Output the [X, Y] coordinate of the center of the cell containing the given text.  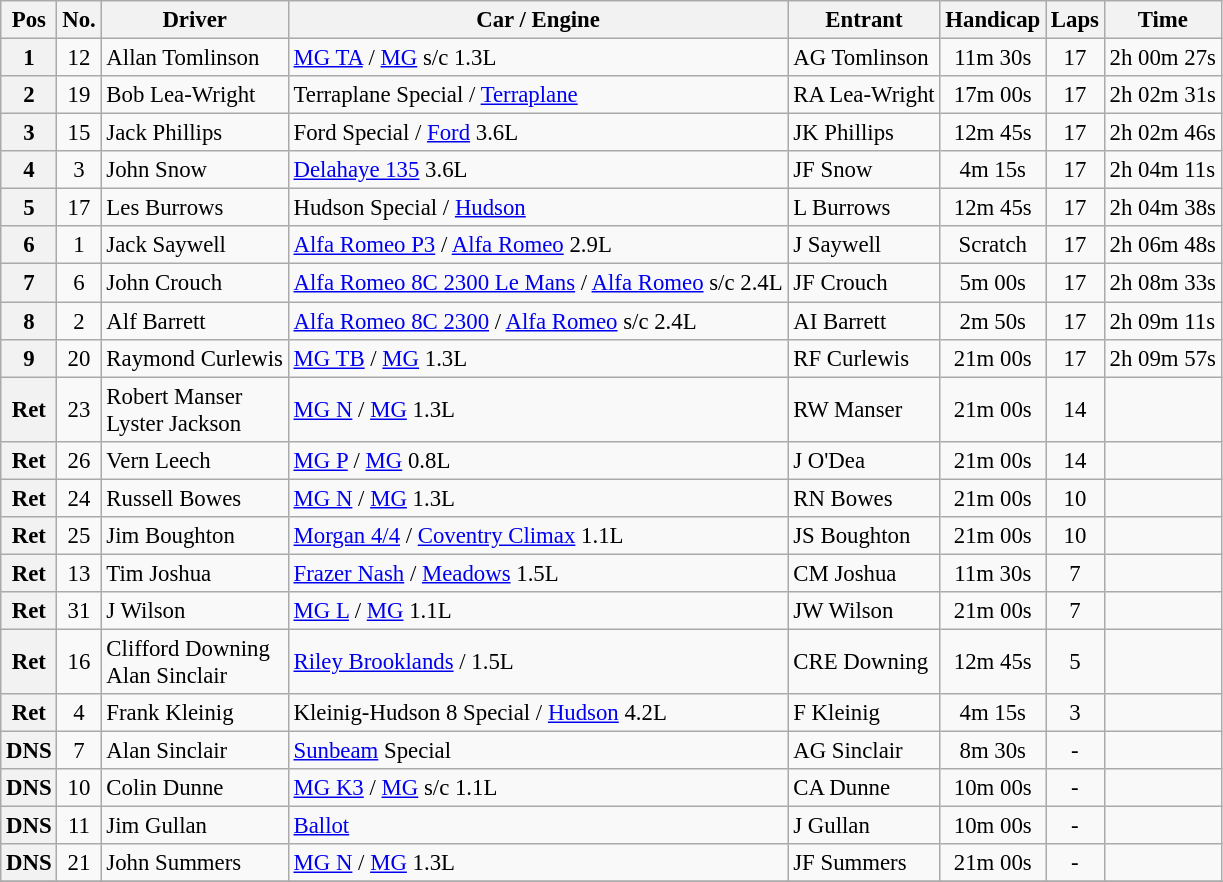
Jim Gullan [194, 826]
F Kleinig [864, 713]
J Saywell [864, 245]
12 [79, 58]
11 [79, 826]
AI Barrett [864, 321]
Entrant [864, 20]
Colin Dunne [194, 788]
Car / Engine [538, 20]
John Snow [194, 170]
J Gullan [864, 826]
2h 09m 57s [1162, 358]
2h 00m 27s [1162, 58]
MG P / MG 0.8L [538, 460]
Alfa Romeo 8C 2300 Le Mans / Alfa Romeo s/c 2.4L [538, 283]
15 [79, 133]
Frank Kleinig [194, 713]
Ford Special / Ford 3.6L [538, 133]
2m 50s [993, 321]
No. [79, 20]
31 [79, 611]
JK Phillips [864, 133]
MG L / MG 1.1L [538, 611]
CA Dunne [864, 788]
Scratch [993, 245]
AG Sinclair [864, 751]
Delahaye 135 3.6L [538, 170]
John Crouch [194, 283]
8m 30s [993, 751]
Alfa Romeo 8C 2300 / Alfa Romeo s/c 2.4L [538, 321]
19 [79, 95]
Laps [1076, 20]
Jim Boughton [194, 536]
Les Burrows [194, 208]
Bob Lea-Wright [194, 95]
RF Curlewis [864, 358]
2h 02m 31s [1162, 95]
24 [79, 498]
CM Joshua [864, 573]
MG TA / MG s/c 1.3L [538, 58]
Jack Phillips [194, 133]
Handicap [993, 20]
25 [79, 536]
Clifford Downing Alan Sinclair [194, 662]
RA Lea-Wright [864, 95]
Frazer Nash / Meadows 1.5L [538, 573]
Jack Saywell [194, 245]
2h 04m 11s [1162, 170]
21 [79, 863]
J O'Dea [864, 460]
Raymond Curlewis [194, 358]
RW Manser [864, 410]
16 [79, 662]
Pos [29, 20]
Tim Joshua [194, 573]
John Summers [194, 863]
Time [1162, 20]
5m 00s [993, 283]
20 [79, 358]
JF Snow [864, 170]
Alan Sinclair [194, 751]
Robert Manser Lyster Jackson [194, 410]
26 [79, 460]
AG Tomlinson [864, 58]
Alf Barrett [194, 321]
MG K3 / MG s/c 1.1L [538, 788]
2h 06m 48s [1162, 245]
Vern Leech [194, 460]
Driver [194, 20]
Morgan 4/4 / Coventry Climax 1.1L [538, 536]
Alfa Romeo P3 / Alfa Romeo 2.9L [538, 245]
RN Bowes [864, 498]
Kleinig-Hudson 8 Special / Hudson 4.2L [538, 713]
JW Wilson [864, 611]
8 [29, 321]
2h 09m 11s [1162, 321]
2h 04m 38s [1162, 208]
13 [79, 573]
Ballot [538, 826]
Russell Bowes [194, 498]
JS Boughton [864, 536]
2h 02m 46s [1162, 133]
17m 00s [993, 95]
Hudson Special / Hudson [538, 208]
2h 08m 33s [1162, 283]
L Burrows [864, 208]
MG TB / MG 1.3L [538, 358]
23 [79, 410]
JF Summers [864, 863]
Sunbeam Special [538, 751]
CRE Downing [864, 662]
Terraplane Special / Terraplane [538, 95]
JF Crouch [864, 283]
Allan Tomlinson [194, 58]
Riley Brooklands / 1.5L [538, 662]
J Wilson [194, 611]
9 [29, 358]
